Pinpoint the cell where the given text exists, returning its [x, y] midpoint coordinate. 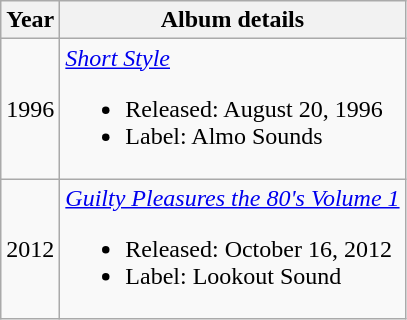
1996 [30, 109]
2012 [30, 249]
Album details [232, 20]
Short StyleReleased: August 20, 1996Label: Almo Sounds [232, 109]
Guilty Pleasures the 80's Volume 1Released: October 16, 2012Label: Lookout Sound [232, 249]
Year [30, 20]
